Capture the cell that displays the provided text and extract its (x, y) central coordinate. 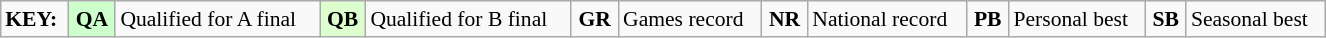
Games record (690, 19)
SB (1166, 19)
QA (92, 19)
Qualified for B final (468, 19)
Seasonal best (1256, 19)
Personal best (1076, 19)
Qualified for A final (218, 19)
KEY: (34, 19)
QB (342, 19)
GR (594, 19)
National record (887, 19)
PB (988, 19)
NR (784, 19)
